Locate the cell with the specified text and output its (x, y) center coordinate. 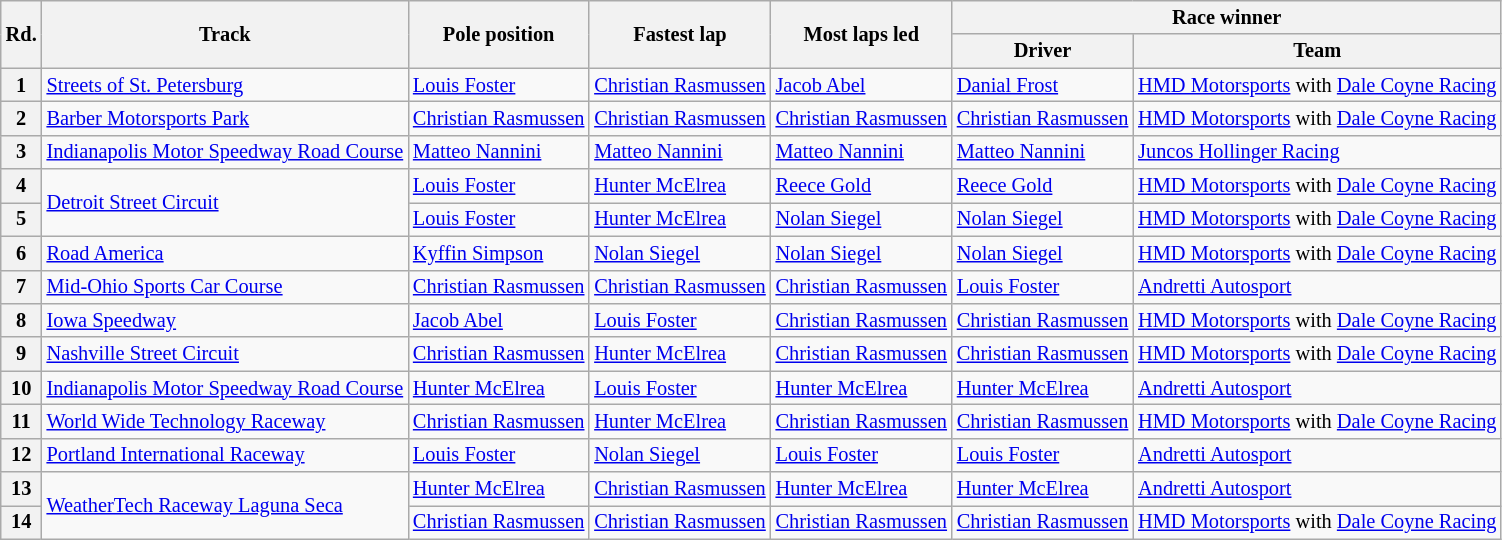
Driver (1042, 51)
Most laps led (862, 34)
13 (22, 489)
Pole position (498, 34)
Nashville Street Circuit (225, 354)
9 (22, 354)
Mid-Ohio Sports Car Course (225, 287)
Fastest lap (680, 34)
Portland International Raceway (225, 455)
Rd. (22, 34)
World Wide Technology Raceway (225, 421)
Detroit Street Circuit (225, 202)
4 (22, 186)
Race winner (1226, 17)
7 (22, 287)
Track (225, 34)
5 (22, 219)
12 (22, 455)
Streets of St. Petersburg (225, 85)
1 (22, 85)
Barber Motorsports Park (225, 118)
Kyffin Simpson (498, 253)
8 (22, 320)
14 (22, 522)
Road America (225, 253)
11 (22, 421)
6 (22, 253)
Danial Frost (1042, 85)
3 (22, 152)
10 (22, 388)
Juncos Hollinger Racing (1317, 152)
Iowa Speedway (225, 320)
Team (1317, 51)
2 (22, 118)
WeatherTech Raceway Laguna Seca (225, 506)
